Determine the (X, Y) coordinate at the center of the cell enclosing the given text.  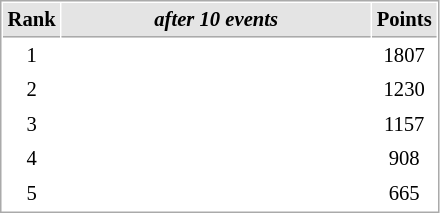
1807 (404, 56)
2 (32, 90)
5 (32, 194)
1 (32, 56)
1157 (404, 124)
1230 (404, 90)
Points (404, 20)
3 (32, 124)
665 (404, 194)
Rank (32, 20)
after 10 events (216, 20)
908 (404, 158)
4 (32, 158)
